Return the (x, y) coordinate for the center point of the cell that contains the specified text.  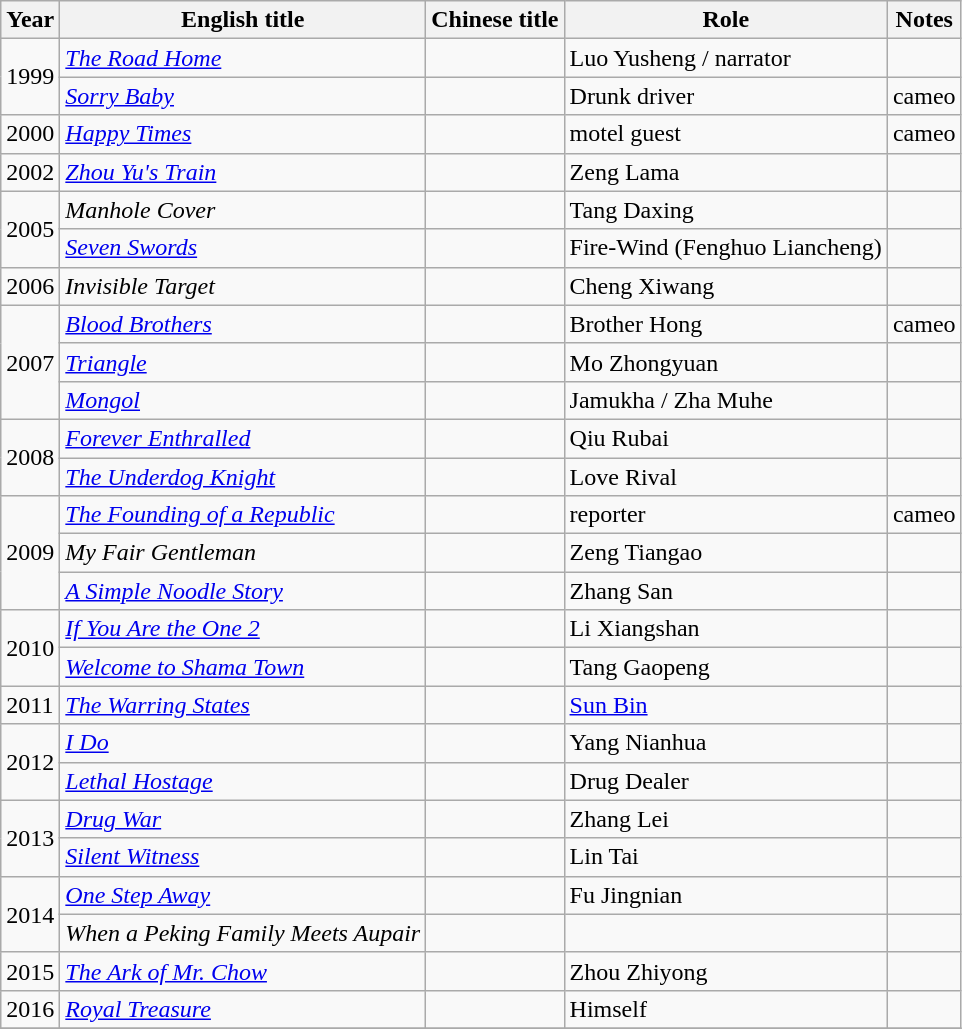
Drunk driver (726, 96)
Sorry Baby (243, 96)
2002 (30, 172)
Drug War (243, 819)
2008 (30, 457)
Zeng Lama (726, 172)
2009 (30, 553)
If You Are the One 2 (243, 629)
Silent Witness (243, 857)
1999 (30, 77)
Zeng Tiangao (726, 553)
2006 (30, 286)
Zhang San (726, 591)
My Fair Gentleman (243, 553)
Year (30, 20)
Tang Daxing (726, 210)
Drug Dealer (726, 781)
Blood Brothers (243, 324)
Mongol (243, 400)
Zhou Zhiyong (726, 971)
Luo Yusheng / narrator (726, 58)
motel guest (726, 134)
The Warring States (243, 705)
The Road Home (243, 58)
Invisible Target (243, 286)
One Step Away (243, 895)
Triangle (243, 362)
Sun Bin (726, 705)
English title (243, 20)
2016 (30, 1009)
2014 (30, 914)
Role (726, 20)
2013 (30, 838)
Himself (726, 1009)
A Simple Noodle Story (243, 591)
Brother Hong (726, 324)
Seven Swords (243, 248)
The Ark of Mr. Chow (243, 971)
Royal Treasure (243, 1009)
2010 (30, 648)
Tang Gaopeng (726, 667)
Li Xiangshan (726, 629)
Fu Jingnian (726, 895)
Zhou Yu's Train (243, 172)
reporter (726, 515)
Happy Times (243, 134)
The Founding of a Republic (243, 515)
Cheng Xiwang (726, 286)
Love Rival (726, 477)
Lin Tai (726, 857)
Fire-Wind (Fenghuo Liancheng) (726, 248)
Chinese title (495, 20)
Jamukha / Zha Muhe (726, 400)
Yang Nianhua (726, 743)
2007 (30, 362)
Lethal Hostage (243, 781)
2005 (30, 229)
Qiu Rubai (726, 438)
2000 (30, 134)
Zhang Lei (726, 819)
Manhole Cover (243, 210)
2011 (30, 705)
2015 (30, 971)
Forever Enthralled (243, 438)
I Do (243, 743)
When a Peking Family Meets Aupair (243, 933)
Mo Zhongyuan (726, 362)
Notes (924, 20)
2012 (30, 762)
The Underdog Knight (243, 477)
Welcome to Shama Town (243, 667)
